Capture the cell that displays the provided text and extract its (X, Y) central coordinate. 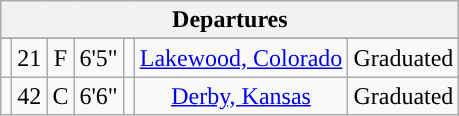
6'6" (98, 96)
21 (30, 58)
Derby, Kansas (241, 96)
Lakewood, Colorado (241, 58)
F (60, 58)
Departures (230, 20)
C (60, 96)
42 (30, 96)
6'5" (98, 58)
